Return the [X, Y] coordinate for the center point of the cell that contains the specified text.  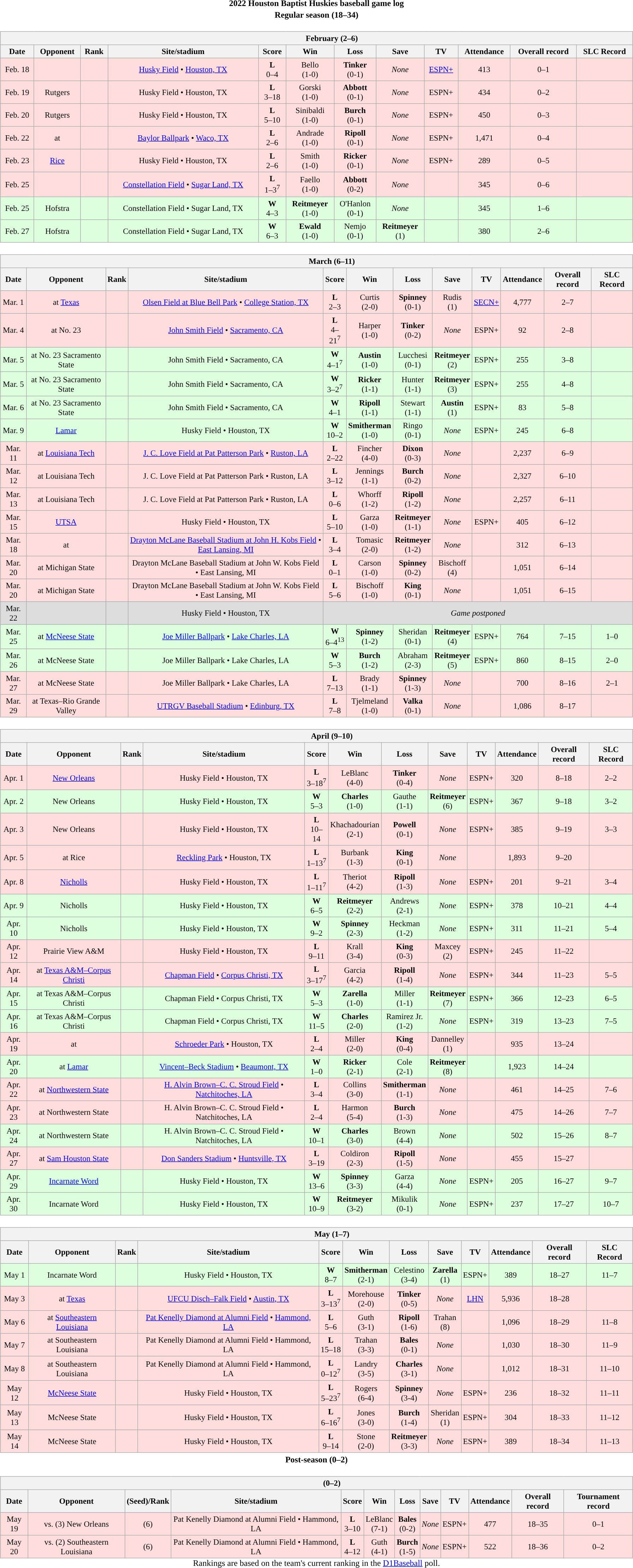
(0–2) [316, 1483]
W6–3 [272, 231]
L7–8 [335, 706]
Burch(0-2) [413, 476]
Feb. 19 [17, 93]
March (6–11) [316, 261]
Bales(0-2) [408, 1524]
Collins(3-0) [355, 1089]
8–7 [611, 1135]
Guth(3-1) [366, 1322]
18–32 [560, 1393]
Smith(1-0) [310, 161]
Apr. 20 [13, 1067]
Austin(1-0) [369, 360]
Feb. 23 [17, 161]
Brown(4-4) [404, 1135]
11–12 [610, 1417]
4–4 [611, 906]
Mar. 11 [13, 454]
Schroeder Park • Houston, TX [224, 1044]
W10–9 [316, 1204]
Apr. 3 [13, 829]
Smitherman(2-1) [366, 1275]
Celestino(3-4) [409, 1275]
Andrews(2-1) [404, 906]
11–11 [610, 1393]
Apr. 16 [13, 1022]
Hunter(1-1) [413, 384]
Powell(0-1) [404, 829]
Tjelmeland(1-0) [369, 706]
LeBlanc(7-1) [379, 1524]
11–9 [610, 1345]
4–8 [568, 384]
(Seed)/Rank [148, 1501]
6–5 [611, 998]
Mar. 12 [13, 476]
L3–177 [316, 975]
Mar. 4 [13, 330]
Charles(3-1) [409, 1368]
Lamar [66, 430]
May 7 [15, 1345]
Ricker(1-1) [369, 384]
Sinibaldi(1-0) [310, 115]
18–31 [560, 1368]
Bischoff(4) [452, 567]
February (2–6) [316, 38]
Zarella(1) [445, 1275]
Ricker(0-1) [355, 161]
at Texas–Rio Grande Valley [66, 706]
11–13 [610, 1441]
Feb. 18 [17, 69]
L0–4 [272, 69]
6–13 [568, 545]
Bales(0-1) [409, 1345]
Ripoll(1-5) [404, 1158]
6–11 [568, 499]
Khachadourian(2-1) [355, 829]
Brady(1-1) [369, 683]
Smitherman(1-1) [404, 1089]
2–7 [568, 302]
Coldiron(2-3) [355, 1158]
366 [517, 998]
May 1 [15, 1275]
vs. (2) Southeastern Louisiana [76, 1546]
477 [490, 1524]
Sheridan(1) [445, 1417]
Feb. 20 [17, 115]
L3–18 [272, 93]
May (1–7) [316, 1234]
Apr. 27 [13, 1158]
6–14 [568, 567]
W13–6 [316, 1181]
378 [517, 906]
7–6 [611, 1089]
4,777 [522, 302]
Abbott(0-1) [355, 93]
450 [484, 115]
Rice [57, 161]
455 [517, 1158]
8–16 [568, 683]
2–0 [612, 661]
L4–12 [353, 1546]
Andrade(1-0) [310, 138]
1,471 [484, 138]
7–15 [568, 637]
860 [522, 661]
319 [517, 1022]
Reitmeyer(1-1) [413, 522]
18–29 [560, 1322]
1,893 [517, 858]
Charles(2-0) [355, 1022]
Stone(2-0) [366, 1441]
385 [517, 829]
Krall(3-4) [355, 951]
Reitmeyer(6) [448, 801]
Tomasic(2-0) [369, 545]
Apr. 8 [13, 882]
LHN [475, 1298]
Tinker(0-2) [413, 330]
Apr. 22 [13, 1089]
L9–14 [331, 1441]
Heckman(1-2) [404, 928]
Apr. 29 [13, 1181]
King(0-4) [404, 1044]
Burch(0-1) [355, 115]
W4–1 [335, 408]
Austin(1) [452, 408]
L4–217 [335, 330]
Ricker(2-1) [355, 1067]
Spinney(0-1) [413, 302]
at Sam Houston State [73, 1158]
Gauthe(1-1) [404, 801]
Olsen Field at Blue Bell Park • College Station, TX [226, 302]
3–8 [568, 360]
7–5 [611, 1022]
1,086 [522, 706]
UTRGV Baseball Stadium • Edinburg, TX [226, 706]
Sheridan(0-1) [413, 637]
L1–37 [272, 184]
5–4 [611, 928]
Fincher(4-0) [369, 454]
L3–19 [316, 1158]
Jennings(1-1) [369, 476]
Reitmeyer(1-0) [310, 208]
Trahan(3-3) [366, 1345]
Rogers(6-4) [366, 1393]
Mikulik(0-1) [404, 1204]
3–3 [611, 829]
17–27 [564, 1204]
205 [517, 1181]
700 [522, 683]
Garcia(4-2) [355, 975]
Spinney(3-4) [409, 1393]
1–6 [543, 208]
18–34 [560, 1441]
Rudis(1) [452, 302]
W9–2 [316, 928]
L2–22 [335, 454]
W3–27 [335, 384]
Game postponed [478, 613]
Mar. 25 [13, 637]
Curtis(2-0) [369, 302]
10–21 [564, 906]
UTSA [66, 522]
Mar. 22 [13, 613]
11–10 [610, 1368]
Dannelley(1) [448, 1044]
0–6 [543, 184]
Nemjo(0-1) [355, 231]
W6–413 [335, 637]
May 6 [15, 1322]
Miller(1-1) [404, 998]
L7–13 [335, 683]
L10–14 [316, 829]
413 [484, 69]
Smitherman(1-0) [369, 430]
405 [522, 522]
16–27 [564, 1181]
Mar. 13 [13, 499]
Burch(1-2) [369, 661]
Garza(1-0) [369, 522]
Tinker(0-4) [404, 778]
W6–5 [316, 906]
6–8 [568, 430]
Reitmeyer(5) [452, 661]
Apr. 5 [13, 858]
18–30 [560, 1345]
L5–237 [331, 1393]
344 [517, 975]
W4–3 [272, 208]
0–5 [543, 161]
May 3 [15, 1298]
2–6 [543, 231]
Miller(2-0) [355, 1044]
Ringo(0-1) [413, 430]
Apr. 1 [13, 778]
237 [517, 1204]
Apr. 10 [13, 928]
Ripoll(1-6) [409, 1322]
May 14 [15, 1441]
6–10 [568, 476]
Morehouse(2-0) [366, 1298]
Ripoll(1-2) [413, 499]
L0–1 [335, 567]
Spinney(1-2) [369, 637]
475 [517, 1113]
W4–17 [335, 360]
289 [484, 161]
Mar. 9 [13, 430]
Apr. 14 [13, 975]
Abraham(2-3) [413, 661]
Spinney(3-3) [355, 1181]
14–26 [564, 1113]
0–4 [543, 138]
522 [490, 1546]
367 [517, 801]
Lucchesi(0-1) [413, 360]
Abbott(0-2) [355, 184]
6–15 [568, 590]
2,257 [522, 499]
Jones(3-0) [366, 1417]
83 [522, 408]
2,237 [522, 454]
Apr. 9 [13, 906]
Maxcey(2) [448, 951]
3–2 [611, 801]
Dixon(0-3) [413, 454]
Mar. 27 [13, 683]
1,012 [511, 1368]
Burbank(1-3) [355, 858]
L3–10 [353, 1524]
461 [517, 1089]
L0–127 [331, 1368]
Burch(1-4) [409, 1417]
6–9 [568, 454]
201 [517, 882]
Feb. 27 [17, 231]
Garza(4-4) [404, 1181]
10–7 [611, 1204]
L1–117 [316, 882]
King(0-3) [404, 951]
W1–0 [316, 1067]
Vincent–Beck Stadium • Beaumont, TX [224, 1067]
11–23 [564, 975]
14–24 [564, 1067]
Guth(4-1) [379, 1546]
L0–6 [335, 499]
Reitmeyer(3) [452, 384]
SECN+ [486, 302]
Mar. 1 [13, 302]
L9–11 [316, 951]
312 [522, 545]
Ewald(1-0) [310, 231]
502 [517, 1135]
380 [484, 231]
7–7 [611, 1113]
Reitmeyer(3-2) [355, 1204]
Reitmeyer(8) [448, 1067]
Tinker(0-5) [409, 1298]
2–8 [568, 330]
11–7 [610, 1275]
LeBlanc(4-0) [355, 778]
18–33 [560, 1417]
Harmon(5-4) [355, 1113]
Tournament record [598, 1501]
Apr. 19 [13, 1044]
Theriot(4-2) [355, 882]
L3–187 [316, 778]
UFCU Disch–Falk Field • Austin, TX [228, 1298]
11–22 [564, 951]
2,327 [522, 476]
Reitmeyer(3-3) [409, 1441]
May 8 [15, 1368]
Mar. 29 [13, 706]
L1–137 [316, 858]
8–15 [568, 661]
Apr. 23 [13, 1113]
13–23 [564, 1022]
Reitmeyer(1) [400, 231]
Feb. 22 [17, 138]
15–27 [564, 1158]
Carson(1-0) [369, 567]
L3–12 [335, 476]
Prairie View A&M [73, 951]
1,030 [511, 1345]
18–35 [538, 1524]
434 [484, 93]
Stewart(1-1) [413, 408]
236 [511, 1393]
Gorski(1-0) [310, 93]
Reitmeyer(1-2) [413, 545]
Apr. 12 [13, 951]
Burch(1-5) [408, 1546]
L6–167 [331, 1417]
Ramirez Jr.(1-2) [404, 1022]
Whorff(1-2) [369, 499]
May 20 [14, 1546]
April (9–10) [316, 736]
6–12 [568, 522]
9–7 [611, 1181]
14–25 [564, 1089]
Ripoll(1-1) [369, 408]
Drayton McLane Baseball Stadium at John H. Kobs Field • East Lansing, MI [226, 545]
1,096 [511, 1322]
Apr. 30 [13, 1204]
11–8 [610, 1322]
Landry(3-5) [366, 1368]
W8–7 [331, 1275]
18–28 [560, 1298]
Spinney(1-3) [413, 683]
Faello(1-0) [310, 184]
Reckling Park • Houston, TX [224, 858]
L15–18 [331, 1345]
May 13 [15, 1417]
W10–1 [316, 1135]
5–5 [611, 975]
311 [517, 928]
Don Sanders Stadium • Huntsville, TX [224, 1158]
5,936 [511, 1298]
Charles(3-0) [355, 1135]
Trahan(8) [445, 1322]
Apr. 24 [13, 1135]
Mar. 18 [13, 545]
W11–5 [316, 1022]
9–18 [564, 801]
Reitmeyer(2-2) [355, 906]
Ripoll(1-3) [404, 882]
Ripoll(0-1) [355, 138]
Tinker(0-1) [355, 69]
O'Hanlon(0-1) [355, 208]
Zarella(1-0) [355, 998]
Baylor Ballpark • Waco, TX [183, 138]
1,923 [517, 1067]
18–36 [538, 1546]
2–2 [611, 778]
at No. 23 [66, 330]
320 [517, 778]
935 [517, 1044]
Cole(2-1) [404, 1067]
764 [522, 637]
May 12 [15, 1393]
at Lamar [73, 1067]
9–20 [564, 858]
Apr. 15 [13, 998]
Ripoll(1-4) [404, 975]
Mar. 26 [13, 661]
9–19 [564, 829]
L2–3 [335, 302]
18–27 [560, 1275]
Harper(1-0) [369, 330]
9–21 [564, 882]
11–21 [564, 928]
5–8 [568, 408]
1–0 [612, 637]
Reitmeyer(7) [448, 998]
at Rice [73, 858]
Charles(1-0) [355, 801]
15–26 [564, 1135]
Spinney(2-3) [355, 928]
vs. (3) New Orleans [76, 1524]
8–18 [564, 778]
Reitmeyer(4) [452, 637]
Reitmeyer(2) [452, 360]
Mar. 15 [13, 522]
13–24 [564, 1044]
May 19 [14, 1524]
Apr. 2 [13, 801]
Spinney(0-2) [413, 567]
Bello(1-0) [310, 69]
8–17 [568, 706]
2–1 [612, 683]
W10–2 [335, 430]
L3–137 [331, 1298]
Bischoff(1-0) [369, 590]
92 [522, 330]
Mar. 6 [13, 408]
Burch(1-3) [404, 1113]
0–3 [543, 115]
304 [511, 1417]
Valka(0-1) [413, 706]
12–23 [564, 998]
3–4 [611, 882]
